Pinpoint the cell where the given text exists, returning its (x, y) midpoint coordinate. 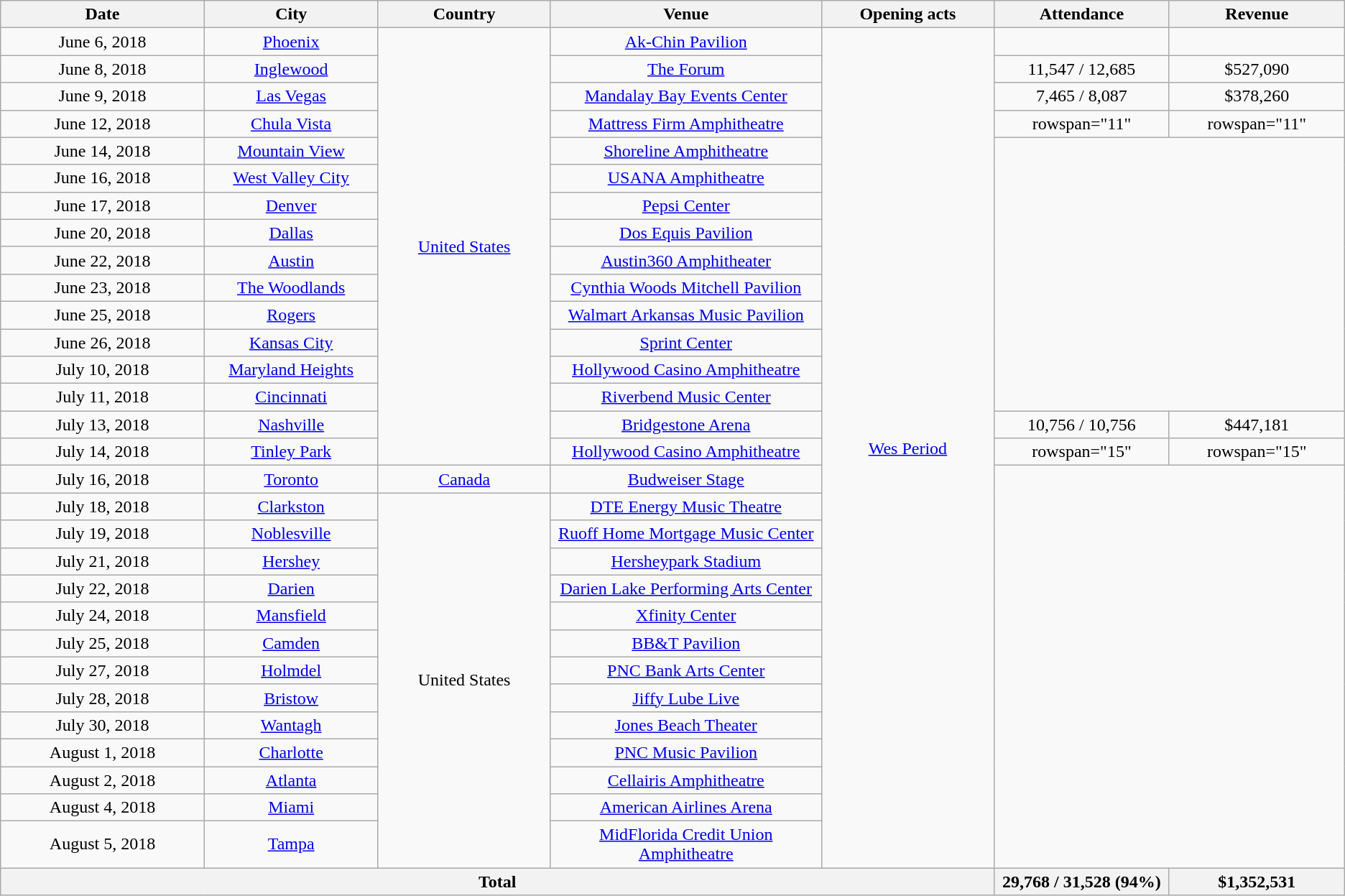
Maryland Heights (291, 370)
June 16, 2018 (102, 178)
Revenue (1257, 14)
June 6, 2018 (102, 42)
Opening acts (907, 14)
Nashville (291, 425)
$527,090 (1257, 69)
Toronto (291, 479)
June 14, 2018 (102, 151)
$378,260 (1257, 96)
Darien Lake Performing Arts Center (685, 588)
July 30, 2018 (102, 725)
July 22, 2018 (102, 588)
August 1, 2018 (102, 752)
Mandalay Bay Events Center (685, 96)
June 20, 2018 (102, 233)
$1,352,531 (1257, 882)
August 5, 2018 (102, 845)
USANA Amphitheatre (685, 178)
July 27, 2018 (102, 670)
Total (497, 882)
Attendance (1082, 14)
City (291, 14)
Cellairis Amphitheatre (685, 780)
June 26, 2018 (102, 343)
Dos Equis Pavilion (685, 233)
Wes Period (907, 448)
Tampa (291, 845)
Ak-Chin Pavilion (685, 42)
Noblesville (291, 534)
Jones Beach Theater (685, 725)
August 4, 2018 (102, 808)
7,465 / 8,087 (1082, 96)
$447,181 (1257, 425)
Jiffy Lube Live (685, 698)
Sprint Center (685, 343)
Denver (291, 205)
Inglewood (291, 69)
Shoreline Amphitheatre (685, 151)
Country (464, 14)
Walmart Arkansas Music Pavilion (685, 315)
Rogers (291, 315)
Kansas City (291, 343)
Miami (291, 808)
Chula Vista (291, 124)
Charlotte (291, 752)
Xfinity Center (685, 616)
BB&T Pavilion (685, 643)
June 9, 2018 (102, 96)
Austin360 Amphitheater (685, 260)
Tinley Park (291, 452)
Cynthia Woods Mitchell Pavilion (685, 287)
July 16, 2018 (102, 479)
July 14, 2018 (102, 452)
Wantagh (291, 725)
June 23, 2018 (102, 287)
Holmdel (291, 670)
June 12, 2018 (102, 124)
29,768 / 31,528 (94%) (1082, 882)
PNC Music Pavilion (685, 752)
July 24, 2018 (102, 616)
July 10, 2018 (102, 370)
Hersheypark Stadium (685, 561)
Budweiser Stage (685, 479)
July 25, 2018 (102, 643)
PNC Bank Arts Center (685, 670)
July 18, 2018 (102, 507)
American Airlines Arena (685, 808)
Cincinnati (291, 397)
Austin (291, 260)
June 22, 2018 (102, 260)
Las Vegas (291, 96)
Bridgestone Arena (685, 425)
July 21, 2018 (102, 561)
The Woodlands (291, 287)
MidFlorida Credit Union Amphitheatre (685, 845)
Mansfield (291, 616)
Pepsi Center (685, 205)
DTE Energy Music Theatre (685, 507)
Clarkston (291, 507)
Atlanta (291, 780)
June 25, 2018 (102, 315)
Dallas (291, 233)
July 28, 2018 (102, 698)
Darien (291, 588)
June 8, 2018 (102, 69)
Venue (685, 14)
West Valley City (291, 178)
11,547 / 12,685 (1082, 69)
Phoenix (291, 42)
June 17, 2018 (102, 205)
The Forum (685, 69)
Canada (464, 479)
August 2, 2018 (102, 780)
Ruoff Home Mortgage Music Center (685, 534)
Bristow (291, 698)
Date (102, 14)
July 13, 2018 (102, 425)
Mountain View (291, 151)
July 19, 2018 (102, 534)
Camden (291, 643)
Hershey (291, 561)
July 11, 2018 (102, 397)
10,756 / 10,756 (1082, 425)
Mattress Firm Amphitheatre (685, 124)
Riverbend Music Center (685, 397)
